Return (x, y) of the center of cell containing provided text 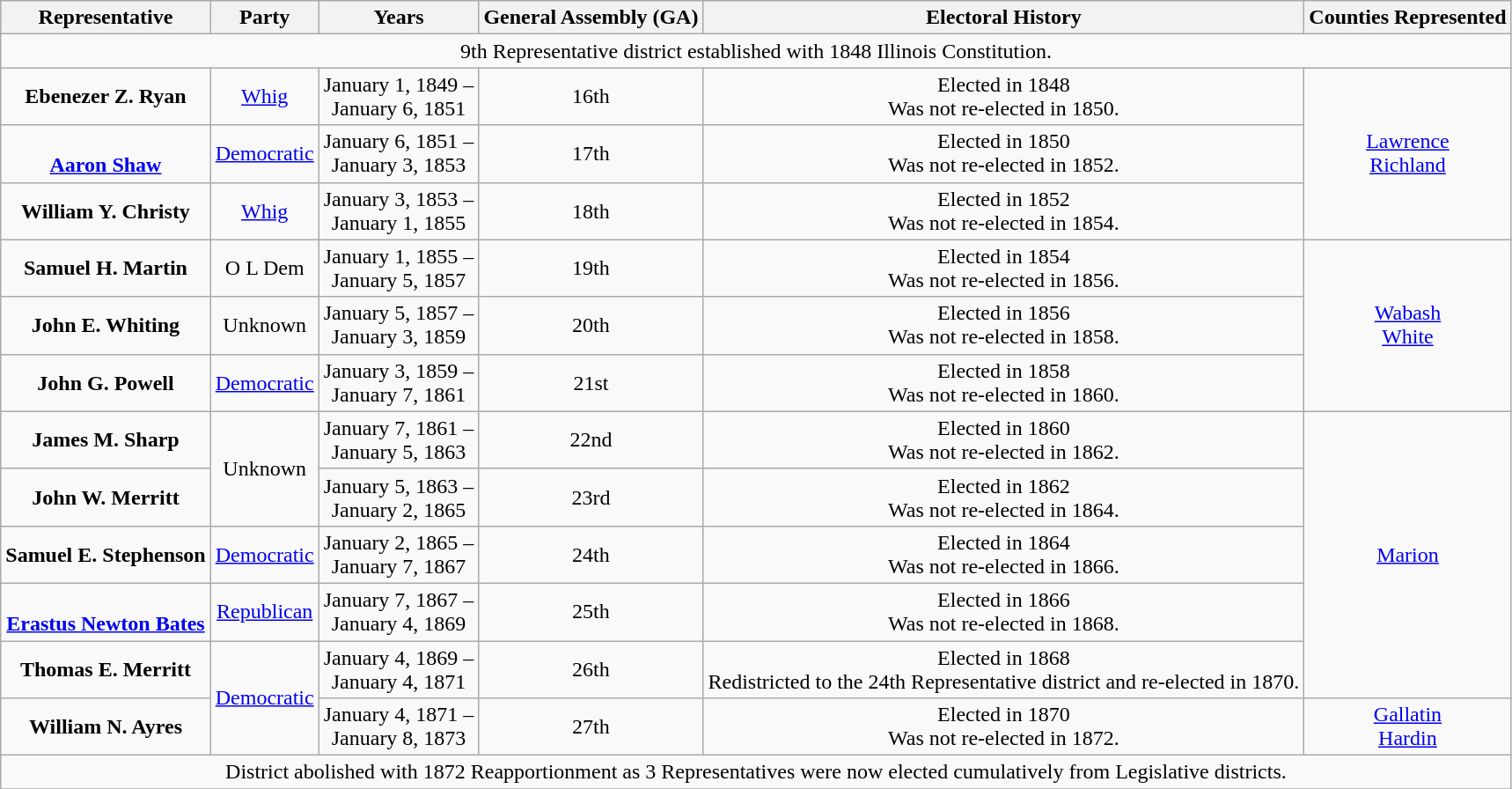
January 5, 1863 –January 2, 1865 (399, 497)
25th (591, 611)
Ebenezer Z. Ryan (106, 97)
January 7, 1861 –January 5, 1863 (399, 440)
Samuel E. Stephenson (106, 555)
January 4, 1869 –January 4, 1871 (399, 669)
January 3, 1859 –January 7, 1861 (399, 382)
Electoral History (1003, 18)
Counties Represented (1408, 18)
January 2, 1865 –January 7, 1867 (399, 555)
LawrenceRichland (1408, 153)
17th (591, 153)
January 6, 1851 –January 3, 1853 (399, 153)
Elected in 1864Was not re-elected in 1866. (1003, 555)
John E. Whiting (106, 326)
James M. Sharp (106, 440)
January 4, 1871 –January 8, 1873 (399, 727)
January 7, 1867 –January 4, 1869 (399, 611)
Elected in 1866Was not re-elected in 1868. (1003, 611)
Erastus Newton Bates (106, 611)
Elected in 1848Was not re-elected in 1850. (1003, 97)
9th Representative district established with 1848 Illinois Constitution. (756, 51)
23rd (591, 497)
District abolished with 1872 Reapportionment as 3 Representatives were now elected cumulatively from Legislative districts. (756, 772)
William N. Ayres (106, 727)
16th (591, 97)
Elected in 1870Was not re-elected in 1872. (1003, 727)
22nd (591, 440)
General Assembly (GA) (591, 18)
January 1, 1849 –January 6, 1851 (399, 97)
Representative (106, 18)
21st (591, 382)
January 1, 1855 –January 5, 1857 (399, 268)
Thomas E. Merritt (106, 669)
18th (591, 211)
Party (264, 18)
Elected in 1858Was not re-elected in 1860. (1003, 382)
Elected in 1860Was not re-elected in 1862. (1003, 440)
Elected in 1850Was not re-elected in 1852. (1003, 153)
Years (399, 18)
19th (591, 268)
Elected in 1862Was not re-elected in 1864. (1003, 497)
Samuel H. Martin (106, 268)
January 5, 1857 –January 3, 1859 (399, 326)
Elected in 1854Was not re-elected in 1856. (1003, 268)
William Y. Christy (106, 211)
Elected in 1852Was not re-elected in 1854. (1003, 211)
Elected in 1868Redistricted to the 24th Representative district and re-elected in 1870. (1003, 669)
Republican (264, 611)
O L Dem (264, 268)
WabashWhite (1408, 326)
January 3, 1853 –January 1, 1855 (399, 211)
John G. Powell (106, 382)
27th (591, 727)
20th (591, 326)
24th (591, 555)
Marion (1408, 555)
26th (591, 669)
GallatinHardin (1408, 727)
Aaron Shaw (106, 153)
Elected in 1856Was not re-elected in 1858. (1003, 326)
John W. Merritt (106, 497)
